Determine the (X, Y) coordinate at the center of the cell enclosing the given text.  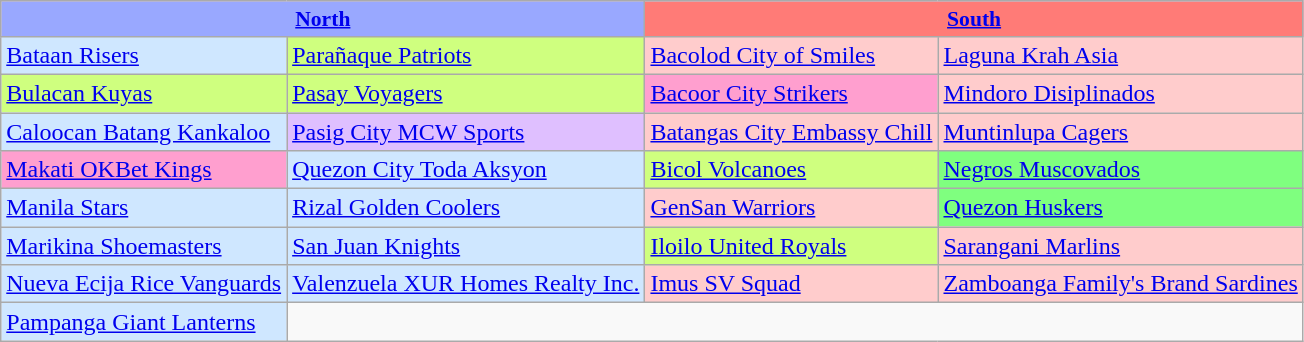
Rizal Golden Coolers (466, 208)
Laguna Krah Asia (1120, 55)
Negros Muscovados (1120, 170)
Mindoro Disiplinados (1120, 93)
GenSan Warriors (792, 208)
Caloocan Batang Kankaloo (144, 131)
Bulacan Kuyas (144, 93)
Bataan Risers (144, 55)
San Juan Knights (466, 246)
Bacolod City of Smiles (792, 55)
Quezon City Toda Aksyon (466, 170)
Bacoor City Strikers (792, 93)
Sarangani Marlins (1120, 246)
Valenzuela XUR Homes Realty Inc. (466, 284)
Imus SV Squad (792, 284)
North (323, 19)
Zamboanga Family's Brand Sardines (1120, 284)
Pasay Voyagers (466, 93)
Bicol Volcanoes (792, 170)
Batangas City Embassy Chill (792, 131)
Pampanga Giant Lanterns (144, 322)
Pasig City MCW Sports (466, 131)
Parañaque Patriots (466, 55)
Muntinlupa Cagers (1120, 131)
Iloilo United Royals (792, 246)
Quezon Huskers (1120, 208)
Makati OKBet Kings (144, 170)
South (974, 19)
Nueva Ecija Rice Vanguards (144, 284)
Manila Stars (144, 208)
Marikina Shoemasters (144, 246)
